Output the (x, y) coordinate of the center of the cell containing the given text.  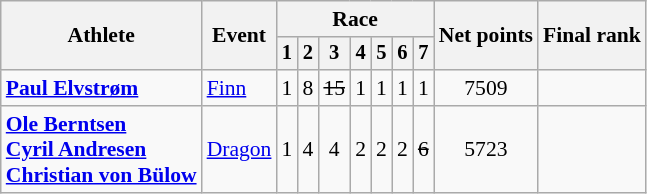
Final rank (592, 36)
5 (382, 54)
15 (334, 88)
3 (334, 54)
Net points (486, 36)
Paul Elvstrøm (102, 88)
Ole BerntsenCyril AndresenChristian von Bülow (102, 150)
Dragon (240, 150)
Athlete (102, 36)
Event (240, 36)
Race (354, 19)
Finn (240, 88)
8 (308, 88)
7509 (486, 88)
5723 (486, 150)
7 (424, 54)
